Extract the (X, Y) coordinate from the center of the cell holding the provided text.  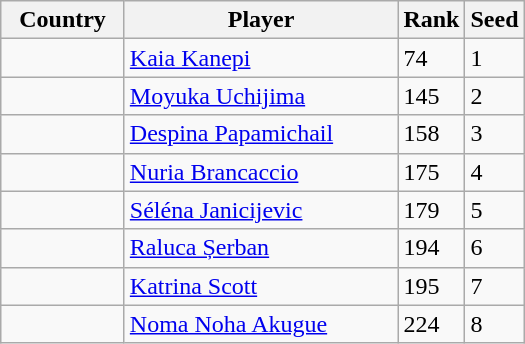
1 (494, 58)
Despina Papamichail (261, 134)
Katrina Scott (261, 286)
Kaia Kanepi (261, 58)
74 (432, 58)
7 (494, 286)
Player (261, 20)
194 (432, 248)
Country (63, 20)
4 (494, 172)
5 (494, 210)
Nuria Brancaccio (261, 172)
6 (494, 248)
224 (432, 324)
Seed (494, 20)
179 (432, 210)
158 (432, 134)
145 (432, 96)
175 (432, 172)
8 (494, 324)
Raluca Șerban (261, 248)
Séléna Janicijevic (261, 210)
3 (494, 134)
Moyuka Uchijima (261, 96)
Rank (432, 20)
2 (494, 96)
195 (432, 286)
Noma Noha Akugue (261, 324)
